Determine the (x, y) coordinate at the center of the cell enclosing the given text.  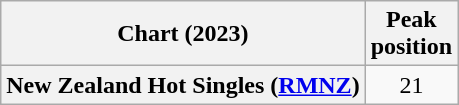
21 (411, 85)
New Zealand Hot Singles (RMNZ) (183, 85)
Peakposition (411, 34)
Chart (2023) (183, 34)
